Identify which cell holds the provided text, then report its [X, Y] central coordinate. 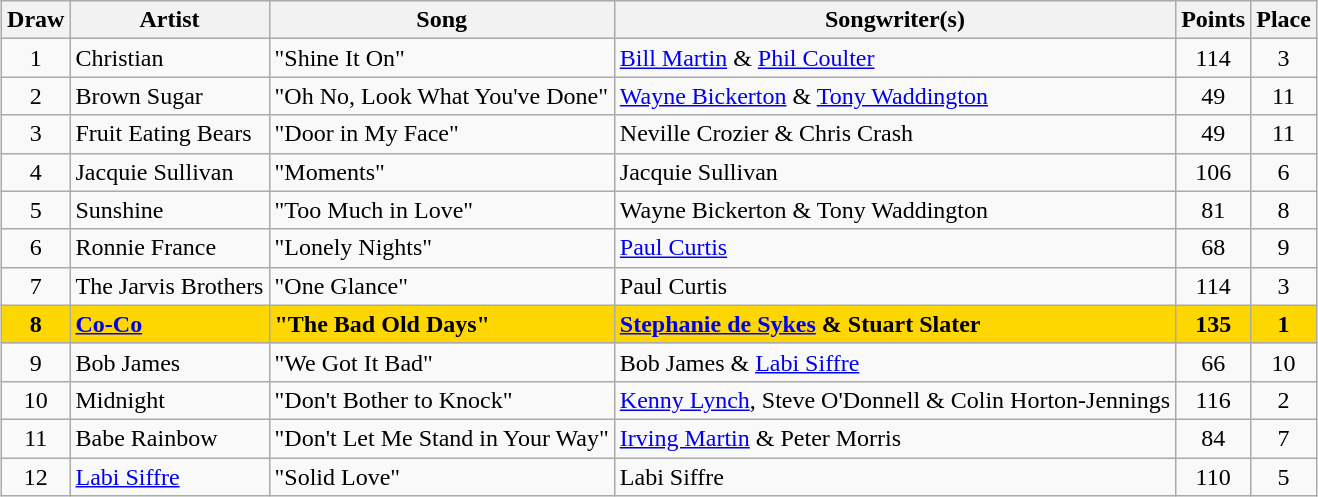
116 [1214, 400]
Song [442, 20]
81 [1214, 210]
"One Glance" [442, 286]
Sunshine [170, 210]
"Shine It On" [442, 58]
"Don't Bother to Knock" [442, 400]
Neville Crozier & Chris Crash [894, 134]
Brown Sugar [170, 96]
Kenny Lynch, Steve O'Donnell & Colin Horton-Jennings [894, 400]
"Lonely Nights" [442, 248]
Babe Rainbow [170, 438]
Irving Martin & Peter Morris [894, 438]
Ronnie France [170, 248]
Bob James [170, 362]
Stephanie de Sykes & Stuart Slater [894, 324]
12 [36, 477]
4 [36, 172]
"Door in My Face" [442, 134]
Artist [170, 20]
Fruit Eating Bears [170, 134]
Midnight [170, 400]
68 [1214, 248]
135 [1214, 324]
Draw [36, 20]
Christian [170, 58]
"Solid Love" [442, 477]
"Oh No, Look What You've Done" [442, 96]
"We Got It Bad" [442, 362]
Songwriter(s) [894, 20]
Bill Martin & Phil Coulter [894, 58]
"Too Much in Love" [442, 210]
Co-Co [170, 324]
84 [1214, 438]
"Moments" [442, 172]
66 [1214, 362]
106 [1214, 172]
Place [1284, 20]
The Jarvis Brothers [170, 286]
"The Bad Old Days" [442, 324]
Points [1214, 20]
Bob James & Labi Siffre [894, 362]
110 [1214, 477]
"Don't Let Me Stand in Your Way" [442, 438]
